Detect which cell encompasses the target text, then output its [x, y] center coordinate. 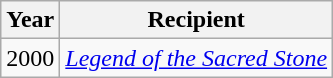
Year [30, 20]
Recipient [196, 20]
2000 [30, 58]
Legend of the Sacred Stone [196, 58]
